Extract the [X, Y] coordinate from the center of the cell holding the provided text.  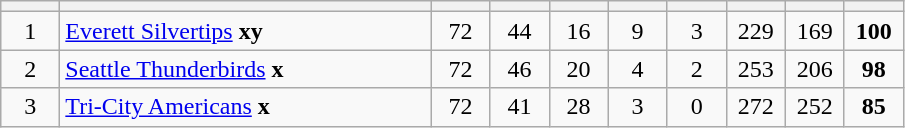
206 [814, 69]
1 [30, 31]
9 [638, 31]
Everett Silvertips xy [246, 31]
100 [874, 31]
Seattle Thunderbirds x [246, 69]
41 [520, 107]
229 [756, 31]
272 [756, 107]
16 [578, 31]
28 [578, 107]
98 [874, 69]
252 [814, 107]
4 [638, 69]
44 [520, 31]
Tri-City Americans x [246, 107]
46 [520, 69]
0 [696, 107]
20 [578, 69]
169 [814, 31]
85 [874, 107]
253 [756, 69]
